Locate the cell with the specified text and output its (X, Y) center coordinate. 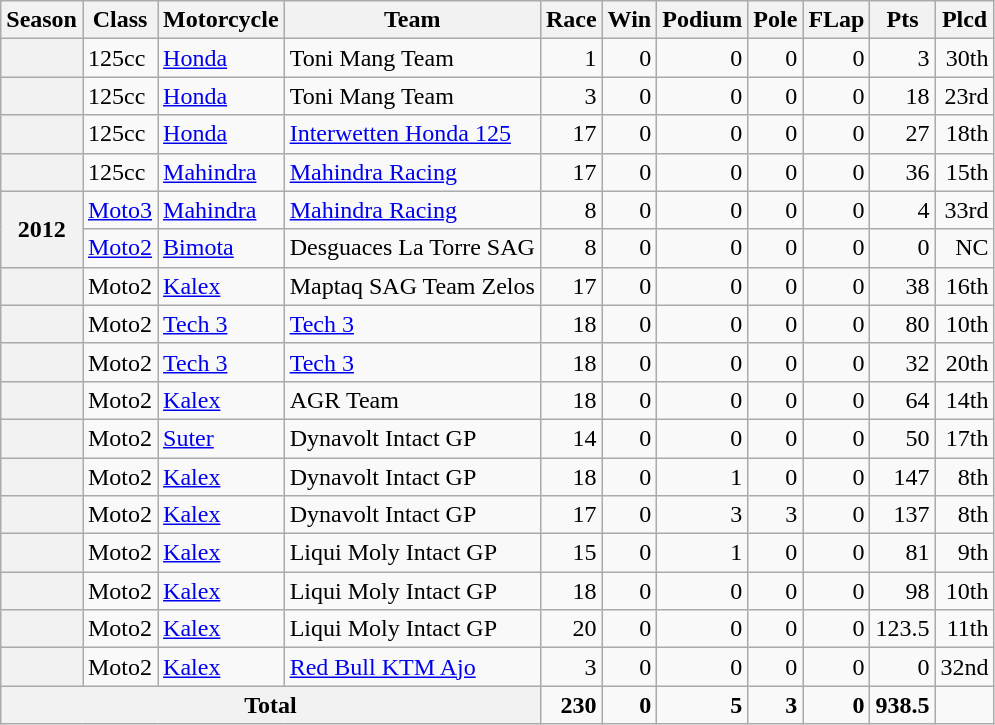
14th (964, 400)
9th (964, 553)
Race (571, 20)
938.5 (902, 705)
15th (964, 172)
Plcd (964, 20)
Interwetten Honda 125 (412, 134)
2012 (42, 229)
Bimota (222, 248)
18th (964, 134)
32nd (964, 667)
33rd (964, 210)
FLap (836, 20)
17th (964, 438)
16th (964, 286)
30th (964, 58)
AGR Team (412, 400)
Season (42, 20)
20 (571, 629)
5 (702, 705)
32 (902, 362)
11th (964, 629)
Suter (222, 438)
Maptaq SAG Team Zelos (412, 286)
137 (902, 515)
123.5 (902, 629)
15 (571, 553)
4 (902, 210)
98 (902, 591)
Desguaces La Torre SAG (412, 248)
23rd (964, 96)
20th (964, 362)
14 (571, 438)
230 (571, 705)
Total (271, 705)
36 (902, 172)
50 (902, 438)
64 (902, 400)
Podium (702, 20)
147 (902, 477)
Win (630, 20)
Class (120, 20)
Pole (776, 20)
Moto3 (120, 210)
Motorcycle (222, 20)
80 (902, 324)
81 (902, 553)
38 (902, 286)
Pts (902, 20)
27 (902, 134)
NC (964, 248)
Red Bull KTM Ajo (412, 667)
Team (412, 20)
